Output the (X, Y) coordinate of the center of the cell containing the given text.  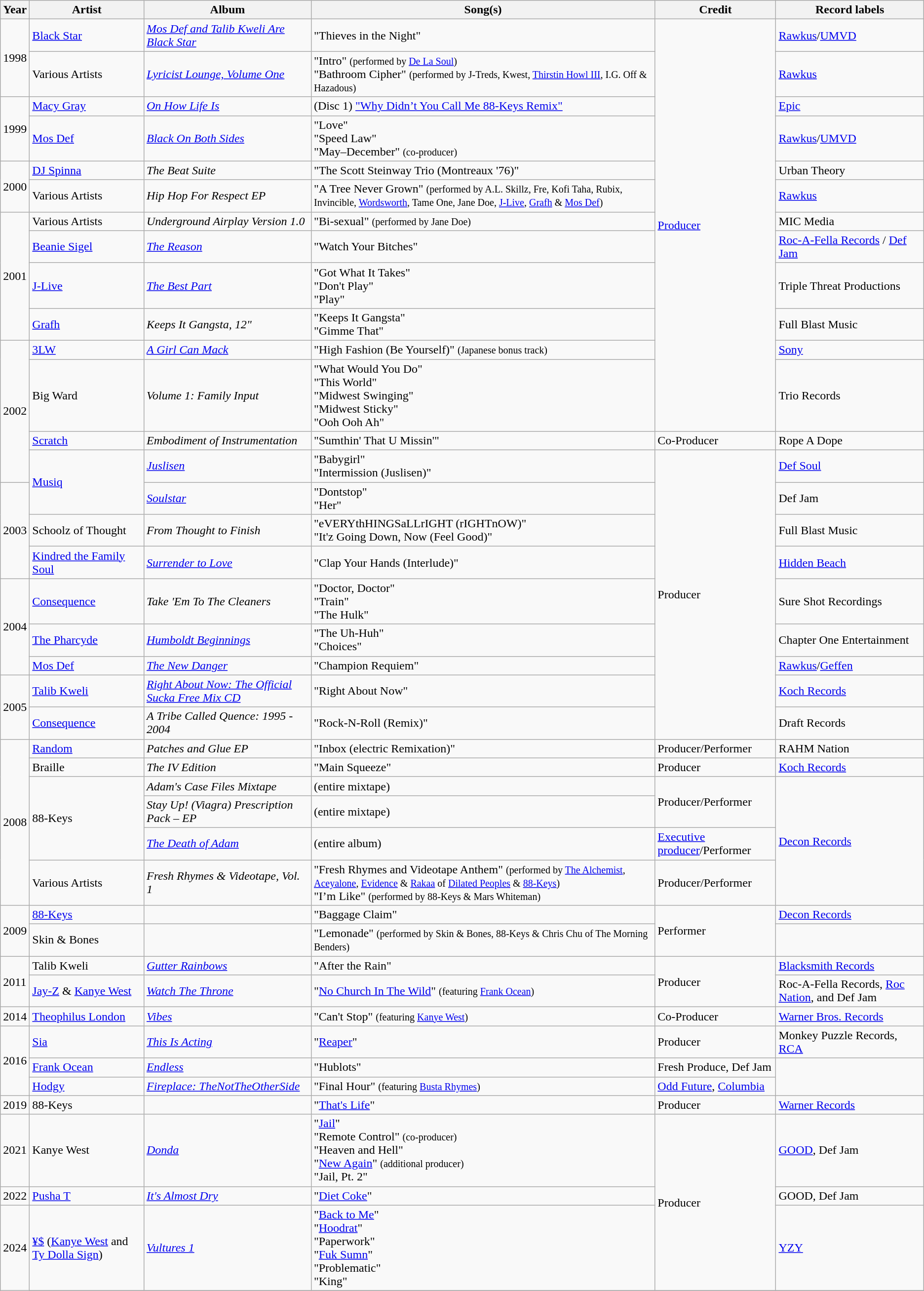
Blacksmith Records (850, 966)
Gutter Rainbows (227, 966)
This Is Acting (227, 1042)
Def Jam (850, 499)
"Got What It Takes""Don't Play" "Play" (483, 285)
DJ Spinna (87, 170)
Rope A Dope (850, 441)
2011 (15, 981)
Fresh Rhymes & Videotape, Vol. 1 (227, 883)
Executive producer/Performer (716, 843)
Rawkus/Geffen (850, 665)
The Pharcyde (87, 640)
The New Danger (227, 665)
Right About Now: The Official Sucka Free Mix CD (227, 691)
Sia (87, 1042)
Artist (87, 10)
The Reason (227, 247)
On How Life Is (227, 106)
"Champion Requiem" (483, 665)
Kindred the Family Soul (87, 563)
Sony (850, 350)
Record labels (850, 10)
It's Almost Dry (227, 1196)
"After the Rain" (483, 966)
Performer (716, 931)
"eVERYthHINGSaLLrIGHT (rIGHTnOW)""It'z Going Down, Now (Feel Good)" (483, 530)
Album (227, 10)
"Babygirl""Intermission (Juslisen)" (483, 466)
"Final Hour" (featuring Busta Rhymes) (483, 1086)
"Intro" (performed by De La Soul)"Bathroom Cipher" (performed by J-Treds, Kwest, Thirstin Howl III, I.G. Off & Hazadous) (483, 74)
"Can't Stop" (featuring Kanye West) (483, 1017)
Pusha T (87, 1196)
The Best Part (227, 285)
"Doctor, Doctor""Train" "The Hulk" (483, 601)
Year (15, 10)
Lyricist Lounge, Volume One (227, 74)
2005 (15, 707)
Grafh (87, 324)
"Main Squeeze" (483, 767)
2016 (15, 1060)
Song(s) (483, 10)
2008 (15, 822)
"The Uh-Huh""Choices" (483, 640)
2002 (15, 411)
A Girl Can Mack (227, 350)
Frank Ocean (87, 1067)
Vultures 1 (227, 1248)
2014 (15, 1017)
Macy Gray (87, 106)
J-Live (87, 285)
Keeps It Gangsta, 12" (227, 324)
Juslisen (227, 466)
"Clap Your Hands (Interlude)" (483, 563)
"Back to Me""Hoodrat""Paperwork""Fuk Sumn""Problematic""King" (483, 1248)
Endless (227, 1067)
Odd Future, Columbia (716, 1086)
Mos Def and Talib Kweli Are Black Star (227, 36)
Fireplace: TheNotTheOtherSide (227, 1086)
Theophilus London (87, 1017)
Adam's Case Files Mixtape (227, 786)
Triple Threat Productions (850, 285)
Skin & Bones (87, 940)
Schoolz of Thought (87, 530)
¥$ (Kanye West and Ty Dolla Sign) (87, 1248)
The Beat Suite (227, 170)
"The Scott Steinway Trio (Montreaux '76)" (483, 170)
Urban Theory (850, 170)
2019 (15, 1105)
"Keeps It Gangsta""Gimme That" (483, 324)
Volume 1: Family Input (227, 395)
Watch The Throne (227, 991)
"Jail""Remote Control" (co-producer) "Heaven and Hell" "New Again" (additional producer) "Jail, Pt. 2" (483, 1150)
"Reaper" (483, 1042)
Roc-A-Fella Records, Roc Nation, and Def Jam (850, 991)
A Tribe Called Quence: 1995 - 2004 (227, 723)
Scratch (87, 441)
2000 (15, 187)
Monkey Puzzle Records, RCA (850, 1042)
1998 (15, 58)
Random (87, 748)
Stay Up! (Viagra) Prescription Pack – EP (227, 812)
2004 (15, 627)
RAHM Nation (850, 748)
"Baggage Claim" (483, 915)
"Right About Now" (483, 691)
Epic (850, 106)
"Sumthin' That U Missin'" (483, 441)
2003 (15, 530)
Big Ward (87, 395)
Take 'Em To The Cleaners (227, 601)
(entire album) (483, 843)
"Inbox (electric Remixation)" (483, 748)
Black On Both Sides (227, 138)
Credit (716, 10)
"Bi-sexual" (performed by Jane Doe) (483, 221)
2009 (15, 931)
"A Tree Never Grown" (performed by A.L. Skillz, Fre, Kofi Taha, Rubix, Invincible, Wordsworth, Tame One, Jane Doe, J-Live, Grafh & Mos Def) (483, 196)
Embodiment of Instrumentation (227, 441)
Kanye West (87, 1150)
Surrender to Love (227, 563)
"What Would You Do""This World" "Midwest Swinging" "Midwest Sticky" "Ooh Ooh Ah" (483, 395)
"Hublots" (483, 1067)
"Watch Your Bitches" (483, 247)
Hip Hop For Respect EP (227, 196)
"Diet Coke" (483, 1196)
Draft Records (850, 723)
Donda (227, 1150)
Def Soul (850, 466)
Trio Records (850, 395)
(Disc 1) "Why Didn’t You Call Me 88-Keys Remix" (483, 106)
3LW (87, 350)
Vibes (227, 1017)
Fresh Produce, Def Jam (716, 1067)
"Love""Speed Law" "May–December" (co-producer) (483, 138)
Patches and Glue EP (227, 748)
Musiq (87, 482)
"No Church In The Wild" (featuring Frank Ocean) (483, 991)
Hidden Beach (850, 563)
The IV Edition (227, 767)
YZY (850, 1248)
Humboldt Beginnings (227, 640)
2021 (15, 1150)
Sure Shot Recordings (850, 601)
Black Star (87, 36)
From Thought to Finish (227, 530)
"That's Life" (483, 1105)
2024 (15, 1248)
Warner Bros. Records (850, 1017)
1999 (15, 129)
"Thieves in the Night" (483, 36)
2022 (15, 1196)
"Rock-N-Roll (Remix)" (483, 723)
"High Fashion (Be Yourself)" (Japanese bonus track) (483, 350)
"Dontstop""Her" (483, 499)
Underground Airplay Version 1.0 (227, 221)
Braille (87, 767)
Hodgy (87, 1086)
Roc-A-Fella Records / Def Jam (850, 247)
2001 (15, 276)
Jay-Z & Kanye West (87, 991)
Warner Records (850, 1105)
The Death of Adam (227, 843)
Chapter One Entertainment (850, 640)
MIC Media (850, 221)
Soulstar (227, 499)
Beanie Sigel (87, 247)
"Lemonade" (performed by Skin & Bones, 88-Keys & Chris Chu of The Morning Benders) (483, 940)
